Search for the cell housing the specified text and yield its [x, y] center coordinate. 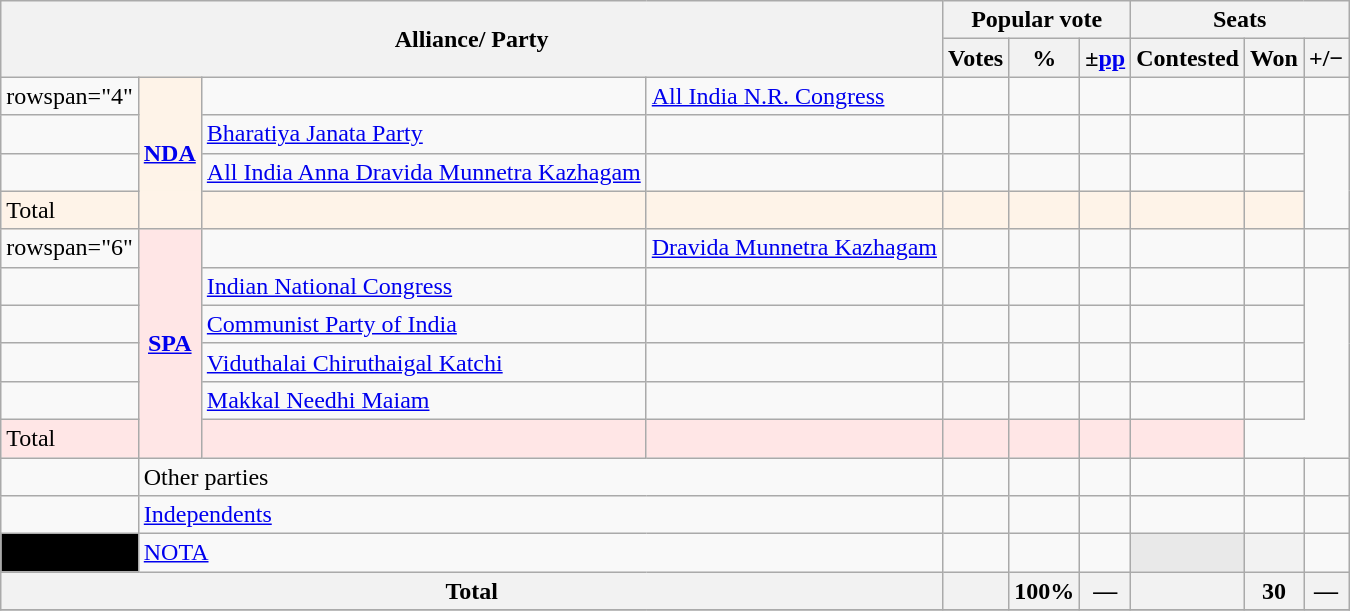
Viduthalai Chiruthaigal Katchi [424, 362]
SPA [170, 343]
Makkal Needhi Maiam [424, 400]
Indian National Congress [424, 286]
All India Anna Dravida Munnetra Kazhagam [424, 172]
Independents [540, 515]
Alliance/ Party [472, 39]
All India N.R. Congress [794, 96]
Other parties [540, 477]
Bharatiya Janata Party [424, 134]
±pp [1106, 58]
30 [1274, 591]
% [1044, 58]
rowspan="4" [70, 96]
100% [1044, 591]
Popular vote [1037, 20]
rowspan="6" [70, 248]
+/− [1326, 58]
Seats [1240, 20]
NDA [170, 153]
Won [1274, 58]
Communist Party of India [424, 324]
Votes [976, 58]
NOTA [540, 553]
Dravida Munnetra Kazhagam [794, 248]
Contested [1188, 58]
